Search for the cell housing the specified text and yield its (x, y) center coordinate. 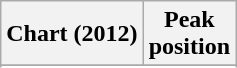
Peakposition (189, 34)
Chart (2012) (72, 34)
